Scan for the cell matching the given text and deliver its [x, y] coordinate at center. 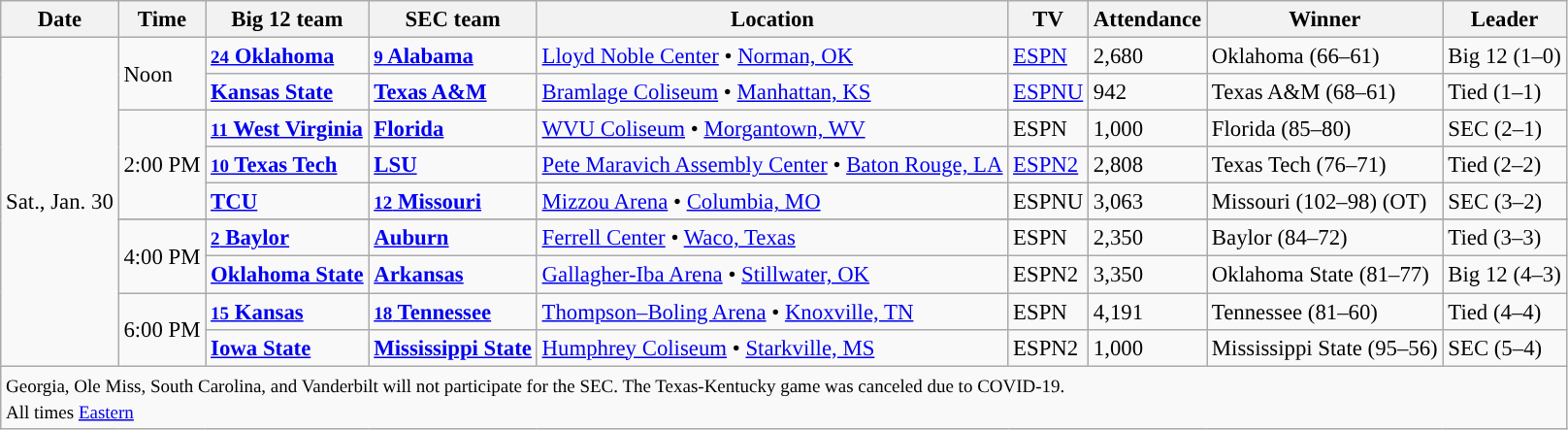
Tied (1–1) [1504, 92]
Lloyd Noble Center • Norman, OK [772, 56]
Mizzou Arena • Columbia, MO [772, 202]
SEC (5–4) [1504, 347]
Tied (3–3) [1504, 238]
TV [1048, 19]
Tennessee (81–60) [1325, 312]
2,350 [1148, 238]
2:00 PM [162, 165]
Sat., Jan. 30 [60, 202]
Tied (2–2) [1504, 165]
4,191 [1148, 312]
Missouri (102–98) (OT) [1325, 202]
Iowa State [287, 347]
SEC (3–2) [1504, 202]
Ferrell Center • Waco, Texas [772, 238]
Oklahoma State (81–77) [1325, 275]
12 Missouri [452, 202]
Pete Maravich Assembly Center • Baton Rouge, LA [772, 165]
15 Kansas [287, 312]
9 Alabama [452, 56]
24 Oklahoma [287, 56]
Big 12 (4–3) [1504, 275]
Texas A&M (68–61) [1325, 92]
6:00 PM [162, 330]
Tied (4–4) [1504, 312]
Gallagher-Iba Arena • Stillwater, OK [772, 275]
WVU Coliseum • Morgantown, WV [772, 129]
942 [1148, 92]
Kansas State [287, 92]
Time [162, 19]
Mississippi State [452, 347]
2,808 [1148, 165]
Date [60, 19]
11 West Virginia [287, 129]
Mississippi State (95–56) [1325, 347]
Oklahoma State [287, 275]
Thompson–Boling Arena • Knoxville, TN [772, 312]
18 Tennessee [452, 312]
2 Baylor [287, 238]
Bramlage Coliseum • Manhattan, KS [772, 92]
Oklahoma (66–61) [1325, 56]
Arkansas [452, 275]
Big 12 team [287, 19]
Florida [452, 129]
10 Texas Tech [287, 165]
TCU [287, 202]
Humphrey Coliseum • Starkville, MS [772, 347]
Auburn [452, 238]
4:00 PM [162, 256]
SEC team [452, 19]
Noon [162, 74]
3,350 [1148, 275]
Big 12 (1–0) [1504, 56]
LSU [452, 165]
Florida (85–80) [1325, 129]
SEC (2–1) [1504, 129]
Texas Tech (76–71) [1325, 165]
Attendance [1148, 19]
3,063 [1148, 202]
Baylor (84–72) [1325, 238]
Texas A&M [452, 92]
Leader [1504, 19]
Winner [1325, 19]
Location [772, 19]
2,680 [1148, 56]
